Detect which cell encompasses the target text, then output its (x, y) center coordinate. 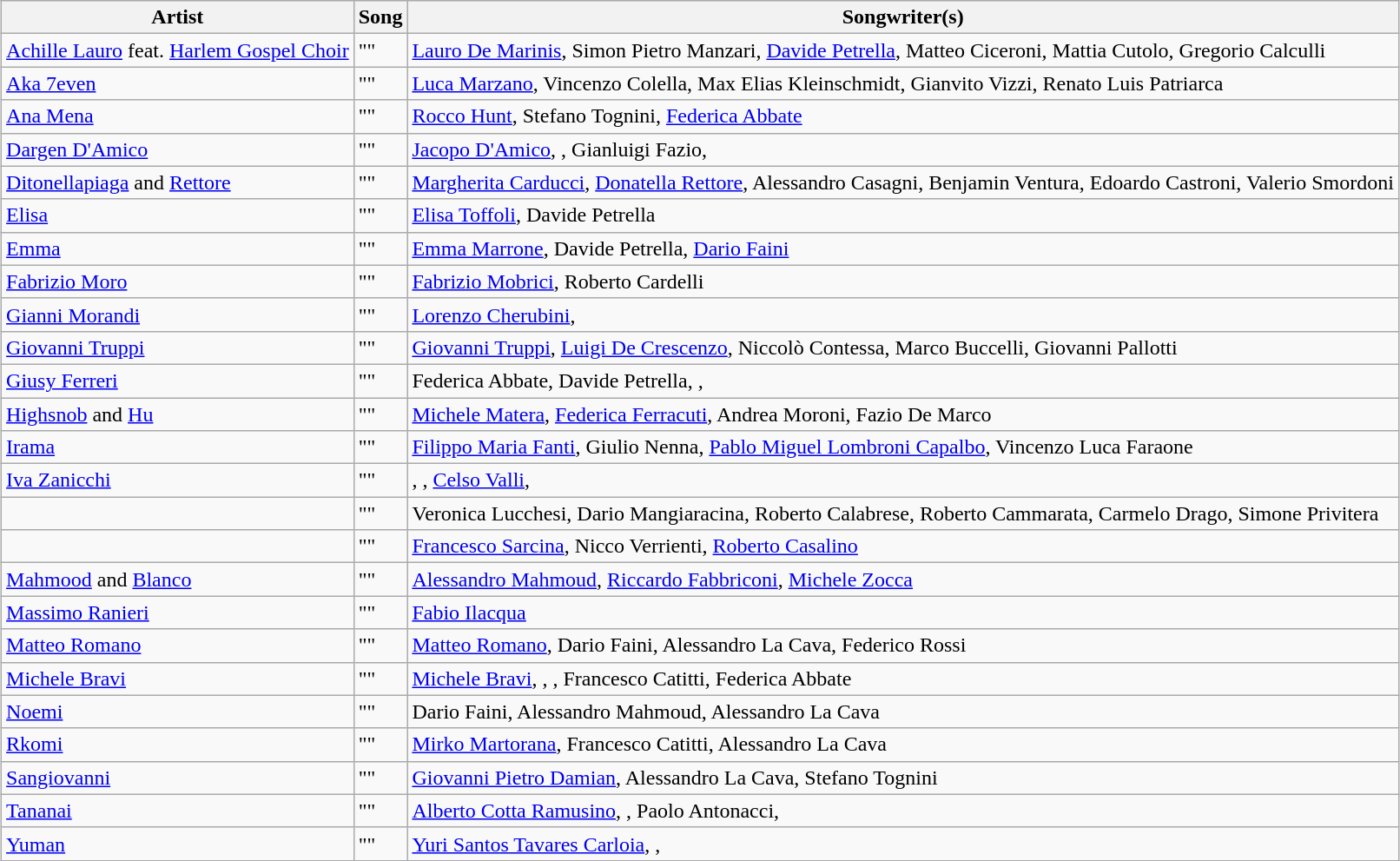
Ana Mena (178, 116)
Rkomi (178, 745)
Songwriter(s) (903, 17)
Giusy Ferreri (178, 381)
Song (380, 17)
Tananai (178, 811)
Achille Lauro feat. Harlem Gospel Choir (178, 50)
Aka 7even (178, 83)
Alberto Cotta Ramusino, , Paolo Antonacci, (903, 811)
Emma Marrone, Davide Petrella, Dario Faini (903, 248)
Luca Marzano, Vincenzo Colella, Max Elias Kleinschmidt, Gianvito Vizzi, Renato Luis Patriarca (903, 83)
Michele Bravi (178, 679)
Matteo Romano (178, 646)
Fabrizio Moro (178, 281)
Dario Faini, Alessandro Mahmoud, Alessandro La Cava (903, 712)
Lauro De Marinis, Simon Pietro Manzari, Davide Petrella, Matteo Ciceroni, Mattia Cutolo, Gregorio Calculli (903, 50)
Massimo Ranieri (178, 613)
Noemi (178, 712)
Margherita Carducci, Donatella Rettore, Alessandro Casagni, Benjamin Ventura, Edoardo Castroni, Valerio Smordoni (903, 182)
Highsnob and Hu (178, 414)
Elisa Toffoli, Davide Petrella (903, 215)
Alessandro Mahmoud, Riccardo Fabbriconi, Michele Zocca (903, 580)
Mirko Martorana, Francesco Catitti, Alessandro La Cava (903, 745)
Sangiovanni (178, 778)
Dargen D'Amico (178, 149)
Iva Zanicchi (178, 480)
Giovanni Truppi (178, 348)
Mahmood and Blanco (178, 580)
Matteo Romano, Dario Faini, Alessandro La Cava, Federico Rossi (903, 646)
, , Celso Valli, (903, 480)
Jacopo D'Amico, , Gianluigi Fazio, (903, 149)
Rocco Hunt, Stefano Tognini, Federica Abbate (903, 116)
Giovanni Truppi, Luigi De Crescenzo, Niccolò Contessa, Marco Buccelli, Giovanni Pallotti (903, 348)
Michele Bravi, , , Francesco Catitti, Federica Abbate (903, 679)
Fabio Ilacqua (903, 613)
Veronica Lucchesi, Dario Mangiaracina, Roberto Calabrese, Roberto Cammarata, Carmelo Drago, Simone Privitera (903, 513)
Filippo Maria Fanti, Giulio Nenna, Pablo Miguel Lombroni Capalbo, Vincenzo Luca Faraone (903, 447)
Emma (178, 248)
Lorenzo Cherubini, (903, 315)
Federica Abbate, Davide Petrella, , (903, 381)
Fabrizio Mobrici, Roberto Cardelli (903, 281)
Yuri Santos Tavares Carloia, , (903, 844)
Ditonellapiaga and Rettore (178, 182)
Artist (178, 17)
Irama (178, 447)
Francesco Sarcina, Nicco Verrienti, Roberto Casalino (903, 546)
Giovanni Pietro Damian, Alessandro La Cava, Stefano Tognini (903, 778)
Michele Matera, Federica Ferracuti, Andrea Moroni, Fazio De Marco (903, 414)
Yuman (178, 844)
Gianni Morandi (178, 315)
Elisa (178, 215)
